Pinpoint the cell where the given text exists, returning its [X, Y] midpoint coordinate. 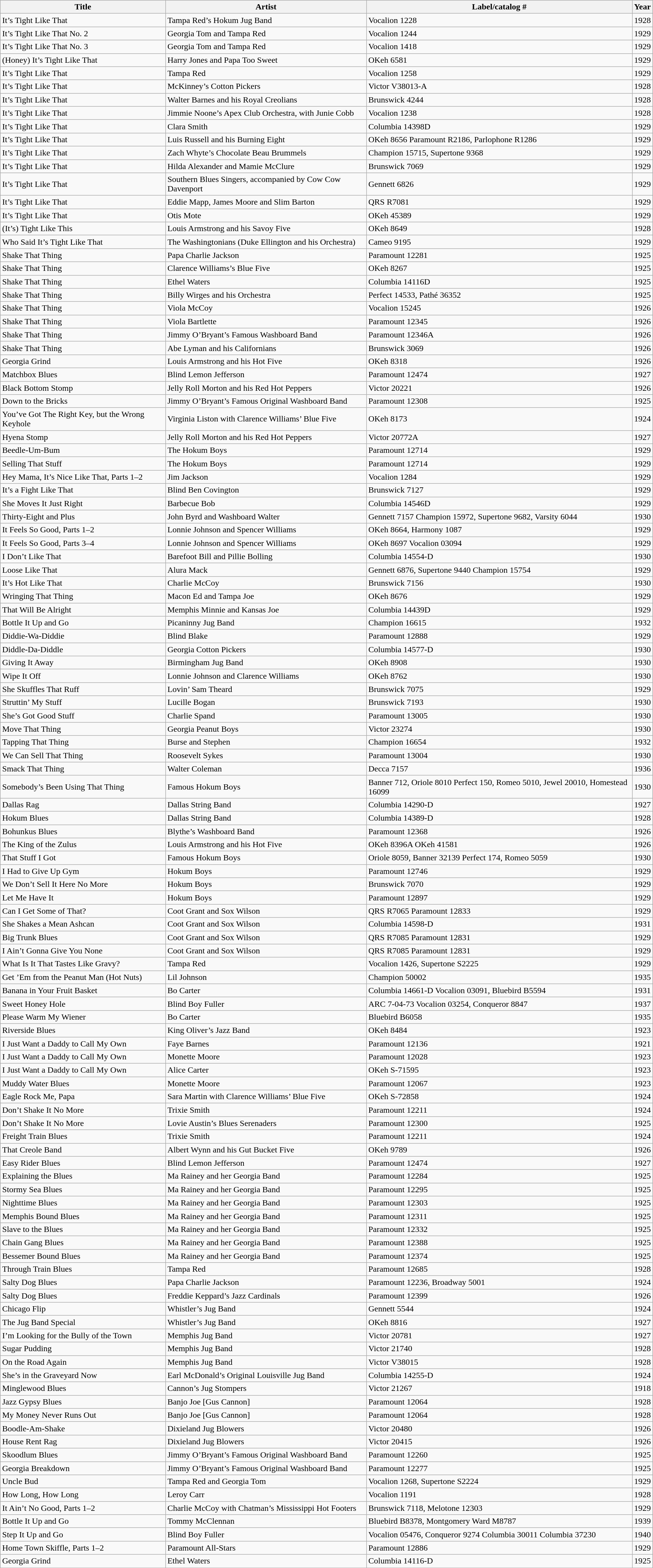
Thirty-Eight and Plus [83, 517]
McKinney’s Cotton Pickers [266, 86]
Brunswick 4244 [499, 100]
Columbia 14389-D [499, 818]
Paramount 12746 [499, 871]
Jim Jackson [266, 477]
Victor 23274 [499, 729]
Beedle-Um-Bum [83, 450]
Who Said It’s Tight Like That [83, 242]
Louis Armstrong and his Savoy Five [266, 229]
Bohunkus Blues [83, 831]
Columbia 14255-D [499, 1375]
Brunswick 3069 [499, 348]
Paramount 12346A [499, 335]
Burse and Stephen [266, 742]
OKeh 8816 [499, 1322]
OKeh 6581 [499, 60]
Georgia Cotton Pickers [266, 649]
She Shakes a Mean Ashcan [83, 924]
OKeh S-71595 [499, 1070]
I Don’t Like That [83, 556]
How Long, How Long [83, 1495]
Gennett 7157 Champion 15972, Supertone 9682, Varsity 6044 [499, 517]
The Jug Band Special [83, 1322]
Diddle-Da-Diddle [83, 649]
King Oliver’s Jazz Band [266, 1030]
Hilda Alexander and Mamie McClure [266, 166]
She Moves It Just Right [83, 503]
Memphis Minnie and Kansas Joe [266, 610]
Freddie Keppard’s Jazz Cardinals [266, 1296]
OKeh 45389 [499, 215]
On the Road Again [83, 1362]
Slave to the Blues [83, 1229]
It’s Hot Like That [83, 583]
Albert Wynn and his Gut Bucket Five [266, 1150]
ARC 7-04-73 Vocalion 03254, Conqueror 8847 [499, 1004]
QRS R7065 Paramount 12833 [499, 911]
Paramount 13005 [499, 716]
Paramount 12236, Broadway 5001 [499, 1282]
Vocalion 1238 [499, 113]
Georgia Breakdown [83, 1468]
Jimmy O’Bryant’s Famous Washboard Band [266, 335]
Paramount 12303 [499, 1203]
Columbia 14398D [499, 126]
OKeh 8908 [499, 663]
Earl McDonald’s Original Louisville Jug Band [266, 1375]
(It’s) Tight Like This [83, 229]
Muddy Water Blues [83, 1083]
Paramount 13004 [499, 755]
Vocalion 15245 [499, 308]
My Money Never Runs Out [83, 1415]
Gennett 6826 [499, 184]
Tapping That Thing [83, 742]
Paramount 12368 [499, 831]
Macon Ed and Tampa Joe [266, 596]
Riverside Blues [83, 1030]
Bluebird B6058 [499, 1017]
Leroy Carr [266, 1495]
Charlie Spand [266, 716]
Columbia 14554-D [499, 556]
Vocalion 1418 [499, 47]
It Feels So Good, Parts 1–2 [83, 530]
Skoodlum Blues [83, 1455]
Brunswick 7075 [499, 689]
Big Trunk Blues [83, 937]
Lonnie Johnson and Clarence Williams [266, 676]
Paramount 12374 [499, 1256]
Sweet Honey Hole [83, 1004]
Walter Coleman [266, 769]
We Can Sell That Thing [83, 755]
OKeh S-72858 [499, 1097]
Lovie Austin’s Blues Serenaders [266, 1123]
Victor 20415 [499, 1441]
Brunswick 7156 [499, 583]
Paramount 12685 [499, 1269]
Paramount 12300 [499, 1123]
Paramount 12295 [499, 1189]
Smack That Thing [83, 769]
(Honey) It’s Tight Like That [83, 60]
Otis Mote [266, 215]
Paramount 12399 [499, 1296]
Artist [266, 7]
Dallas Rag [83, 805]
Uncle Bud [83, 1482]
1939 [643, 1521]
What Is It That Tastes Like Gravy? [83, 964]
Charlie McCoy [266, 583]
Zach Whyte’s Chocolate Beau Brummels [266, 153]
Tommy McClennan [266, 1521]
Billy Wirges and his Orchestra [266, 295]
Faye Barnes [266, 1043]
Paramount 12028 [499, 1057]
Barefoot Bill and Pillie Bolling [266, 556]
Step It Up and Go [83, 1535]
Jimmie Noone’s Apex Club Orchestra, with Junie Cobb [266, 113]
I’m Looking for the Bully of the Town [83, 1335]
Explaining the Blues [83, 1176]
Title [83, 7]
The Washingtonians (Duke Ellington and his Orchestra) [266, 242]
1940 [643, 1535]
She’s Got Good Stuff [83, 716]
The King of the Zulus [83, 845]
Get ’Em from the Peanut Man (Hot Nuts) [83, 977]
Viola Bartlette [266, 321]
Cannon’s Jug Stompers [266, 1388]
Paramount 12308 [499, 401]
Vocalion 1426, Supertone S2225 [499, 964]
Gennett 5544 [499, 1309]
Vocalion 1228 [499, 20]
Down to the Bricks [83, 401]
Columbia 14116-D [499, 1561]
Columbia 14116D [499, 282]
Paramount 12388 [499, 1242]
Banana in Your Fruit Basket [83, 990]
Sugar Pudding [83, 1349]
Alice Carter [266, 1070]
Decca 7157 [499, 769]
That Will Be Alright [83, 610]
I Had to Give Up Gym [83, 871]
Lil Johnson [266, 977]
OKeh 8762 [499, 676]
Oriole 8059, Banner 32139 Perfect 174, Romeo 5059 [499, 858]
OKeh 8173 [499, 419]
That Stuff I Got [83, 858]
Viola McCoy [266, 308]
It’s Tight Like That No. 3 [83, 47]
It’s Tight Like That No. 2 [83, 33]
Minglewood Blues [83, 1388]
Hokum Blues [83, 818]
Blind Blake [266, 636]
I Ain’t Gonna Give You None [83, 951]
Gennett 6876, Supertone 9440 Champion 15754 [499, 570]
OKeh 8267 [499, 268]
Label/catalog # [499, 7]
Banner 712, Oriole 8010 Perfect 150, Romeo 5010, Jewel 20010, Homestead 16099 [499, 786]
Paramount All-Stars [266, 1548]
1918 [643, 1388]
It’s a Fight Like That [83, 490]
Columbia 14661-D Vocalion 03091, Bluebird B5594 [499, 990]
Brunswick 7127 [499, 490]
Victor V38013-A [499, 86]
We Don’t Sell It Here No More [83, 884]
Paramount 12345 [499, 321]
Wipe It Off [83, 676]
OKeh 8697 Vocalion 03094 [499, 543]
Victor V38015 [499, 1362]
Boodle-Am-Shake [83, 1428]
Paramount 12067 [499, 1083]
She Skuffles That Ruff [83, 689]
Freight Train Blues [83, 1136]
Victor 21267 [499, 1388]
Paramount 12277 [499, 1468]
Paramount 12886 [499, 1548]
Brunswick 7118, Melotone 12303 [499, 1508]
Paramount 12888 [499, 636]
Stormy Sea Blues [83, 1189]
Chain Gang Blues [83, 1242]
Vocalion 05476, Conqueror 9274 Columbia 30011 Columbia 37230 [499, 1535]
Vocalion 1284 [499, 477]
Wringing That Thing [83, 596]
Matchbox Blues [83, 374]
Jazz Gypsy Blues [83, 1402]
Tampa Red and Georgia Tom [266, 1482]
Victor 20480 [499, 1428]
Chicago Flip [83, 1309]
Tampa Red’s Hokum Jug Band [266, 20]
OKeh 8484 [499, 1030]
Columbia 14439D [499, 610]
Virginia Liston with Clarence Williams’ Blue Five [266, 419]
Vocalion 1191 [499, 1495]
Victor 20772A [499, 437]
Barbecue Bob [266, 503]
Home Town Skiffle, Parts 1–2 [83, 1548]
Eagle Rock Me, Papa [83, 1097]
OKeh 8676 [499, 596]
Champion 16615 [499, 623]
You’ve Got The Right Key, but the Wrong Keyhole [83, 419]
Paramount 12897 [499, 898]
Victor 20221 [499, 388]
Lucille Bogan [266, 702]
Lovin’ Sam Theard [266, 689]
Columbia 14598-D [499, 924]
Paramount 12284 [499, 1176]
That Creole Band [83, 1150]
Georgia Peanut Boys [266, 729]
Selling That Stuff [83, 464]
Harry Jones and Papa Too Sweet [266, 60]
Vocalion 1258 [499, 73]
Struttin’ My Stuff [83, 702]
Memphis Bound Blues [83, 1216]
Blind Ben Covington [266, 490]
John Byrd and Washboard Walter [266, 517]
Paramount 12136 [499, 1043]
OKeh 8396A OKeh 41581 [499, 845]
Luis Russell and his Burning Eight [266, 139]
Eddie Mapp, James Moore and Slim Barton [266, 202]
Cameo 9195 [499, 242]
OKeh 8664, Harmony 1087 [499, 530]
OKeh 9789 [499, 1150]
Bessemer Bound Blues [83, 1256]
She’s in the Graveyard Now [83, 1375]
Vocalion 1268, Supertone S2224 [499, 1482]
Hey Mama, It’s Nice Like That, Parts 1–2 [83, 477]
Through Train Blues [83, 1269]
Charlie McCoy with Chatman’s Mississippi Hot Footers [266, 1508]
Can I Get Some of That? [83, 911]
Clarence Williams’s Blue Five [266, 268]
Bluebird B8378, Montgomery Ward M8787 [499, 1521]
Easy Rider Blues [83, 1163]
Somebody’s Been Using That Thing [83, 786]
Champion 15715, Supertone 9368 [499, 153]
Alura Mack [266, 570]
Let Me Have It [83, 898]
Paramount 12332 [499, 1229]
Brunswick 7193 [499, 702]
Please Warm My Wiener [83, 1017]
1937 [643, 1004]
Hyena Stomp [83, 437]
Columbia 14546D [499, 503]
Year [643, 7]
Victor 20781 [499, 1335]
Brunswick 7069 [499, 166]
House Rent Rag [83, 1441]
Victor 21740 [499, 1349]
Paramount 12311 [499, 1216]
Nighttime Blues [83, 1203]
Champion 50002 [499, 977]
Columbia 14577-D [499, 649]
Giving It Away [83, 663]
OKeh 8318 [499, 361]
Birmingham Jug Band [266, 663]
1936 [643, 769]
1921 [643, 1043]
It Feels So Good, Parts 3–4 [83, 543]
Black Bottom Stomp [83, 388]
Picaninny Jug Band [266, 623]
Perfect 14533, Pathé 36352 [499, 295]
OKeh 8649 [499, 229]
Abe Lyman and his Californians [266, 348]
Blythe’s Washboard Band [266, 831]
Brunswick 7070 [499, 884]
Roosevelt Sykes [266, 755]
Columbia 14290-D [499, 805]
Walter Barnes and his Royal Creolians [266, 100]
Paramount 12260 [499, 1455]
QRS R7081 [499, 202]
Southern Blues Singers, accompanied by Cow Cow Davenport [266, 184]
Champion 16654 [499, 742]
Paramount 12281 [499, 255]
Diddie-Wa-Diddie [83, 636]
OKeh 8656 Paramount R2186, Parlophone R1286 [499, 139]
Sara Martin with Clarence Williams’ Blue Five [266, 1097]
It Ain’t No Good, Parts 1–2 [83, 1508]
Loose Like That [83, 570]
Vocalion 1244 [499, 33]
Clara Smith [266, 126]
Move That Thing [83, 729]
